Search for the cell housing the specified text and yield its (X, Y) center coordinate. 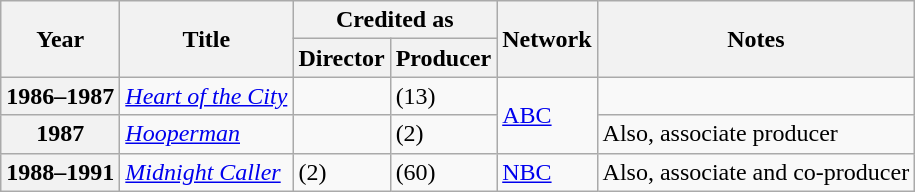
Director (342, 58)
1988–1991 (60, 172)
Credited as (395, 20)
Also, associate producer (756, 134)
Heart of the City (206, 96)
Title (206, 39)
Producer (444, 58)
Year (60, 39)
ABC (547, 115)
1987 (60, 134)
NBC (547, 172)
(13) (444, 96)
Network (547, 39)
Also, associate and co-producer (756, 172)
Notes (756, 39)
Hooperman (206, 134)
Midnight Caller (206, 172)
(60) (444, 172)
1986–1987 (60, 96)
